Output the (X, Y) coordinate of the center of the cell containing the given text.  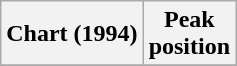
Peakposition (189, 34)
Chart (1994) (72, 34)
